Return [x, y] of the center of cell containing provided text 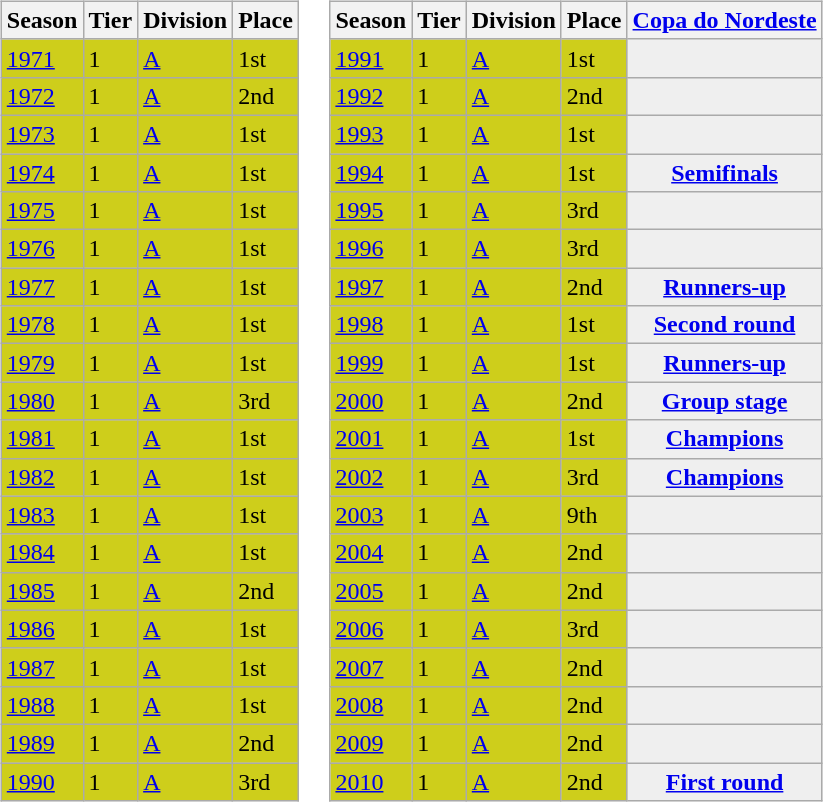
1988 [42, 705]
1980 [42, 401]
2006 [371, 629]
9th [594, 515]
1996 [371, 249]
1989 [42, 743]
1997 [371, 287]
Semifinals [724, 173]
1990 [42, 781]
1978 [42, 325]
2009 [371, 743]
1982 [42, 477]
1983 [42, 515]
1985 [42, 591]
1995 [371, 211]
2010 [371, 781]
2005 [371, 591]
Copa do Nordeste [724, 20]
2000 [371, 401]
1979 [42, 363]
1973 [42, 134]
1972 [42, 96]
1974 [42, 173]
1998 [371, 325]
2002 [371, 477]
1994 [371, 173]
Second round [724, 325]
2008 [371, 705]
1991 [371, 58]
Group stage [724, 401]
2007 [371, 667]
1993 [371, 134]
1999 [371, 363]
1976 [42, 249]
1975 [42, 211]
2004 [371, 553]
1987 [42, 667]
2001 [371, 439]
1977 [42, 287]
2003 [371, 515]
1971 [42, 58]
1986 [42, 629]
1992 [371, 96]
1984 [42, 553]
First round [724, 781]
1981 [42, 439]
